Locate the cell with the specified text and output its (X, Y) center coordinate. 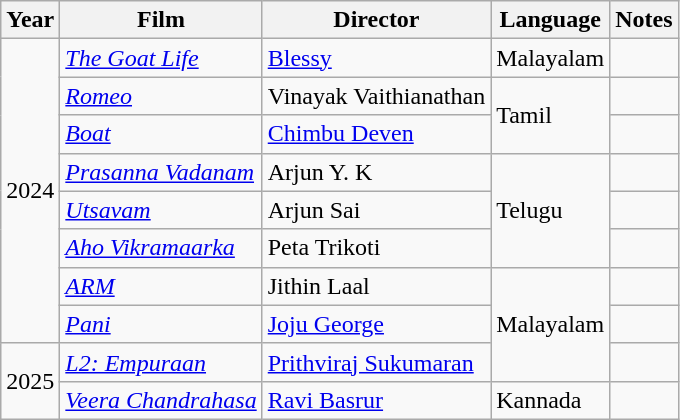
Director (376, 20)
Arjun Sai (376, 210)
Language (550, 20)
Ravi Basrur (376, 400)
Tamil (550, 115)
Blessy (376, 58)
The Goat Life (161, 58)
Boat (161, 134)
Notes (644, 20)
Kannada (550, 400)
Arjun Y. K (376, 172)
Joju George (376, 324)
2025 (30, 381)
Vinayak Vaithianathan (376, 96)
Telugu (550, 210)
Aho Vikramaarka (161, 248)
Year (30, 20)
Peta Trikoti (376, 248)
Film (161, 20)
L2: Empuraan (161, 362)
Jithin Laal (376, 286)
Chimbu Deven (376, 134)
Prasanna Vadanam (161, 172)
ARM (161, 286)
Utsavam (161, 210)
Pani (161, 324)
2024 (30, 191)
Veera Chandrahasa (161, 400)
Romeo (161, 96)
Prithviraj Sukumaran (376, 362)
